Search for the cell housing the specified text and yield its (X, Y) center coordinate. 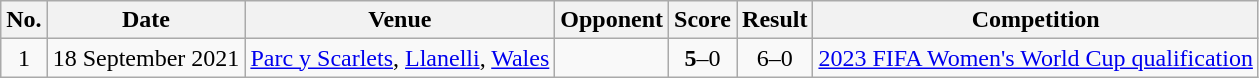
Venue (400, 20)
2023 FIFA Women's World Cup qualification (1036, 58)
Parc y Scarlets, Llanelli, Wales (400, 58)
Opponent (612, 20)
5–0 (703, 58)
Date (146, 20)
18 September 2021 (146, 58)
6–0 (775, 58)
Competition (1036, 20)
1 (24, 58)
Score (703, 20)
Result (775, 20)
No. (24, 20)
